From the cell containing the given text, extract its center point as (x, y) coordinate. 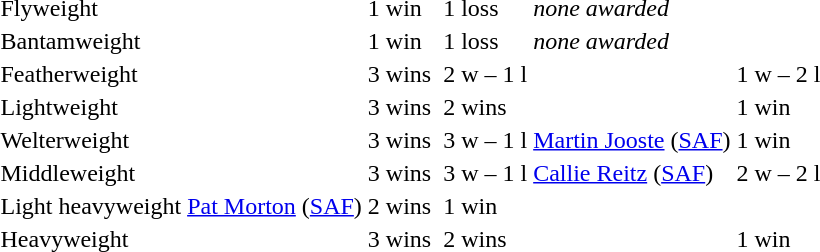
1 loss (486, 41)
2 w – 1 l (486, 74)
Martin Jooste (SAF) (632, 140)
Callie Reitz (SAF) (632, 173)
Pat Morton (SAF) (275, 206)
